Output the (x, y) coordinate of the center of the cell containing the given text.  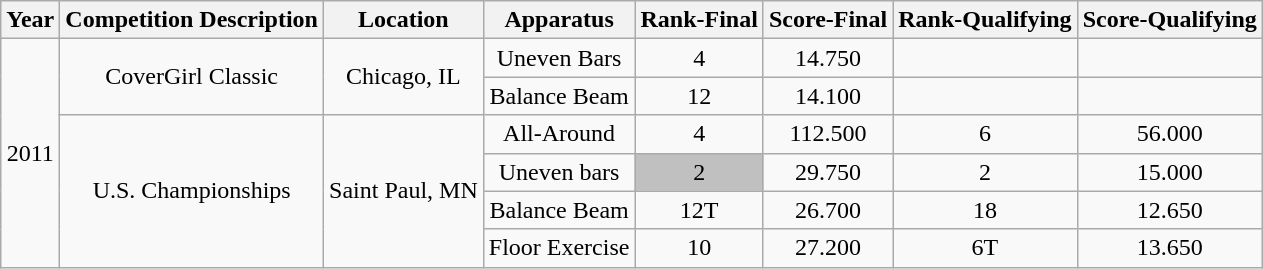
18 (985, 210)
112.500 (828, 134)
Saint Paul, MN (404, 191)
27.200 (828, 248)
2011 (30, 153)
14.100 (828, 96)
Chicago, IL (404, 77)
Uneven Bars (559, 58)
12 (699, 96)
6 (985, 134)
Floor Exercise (559, 248)
Location (404, 20)
U.S. Championships (192, 191)
29.750 (828, 172)
12T (699, 210)
Rank-Final (699, 20)
Year (30, 20)
13.650 (1170, 248)
12.650 (1170, 210)
10 (699, 248)
6T (985, 248)
All-Around (559, 134)
Apparatus (559, 20)
Competition Description (192, 20)
Rank-Qualifying (985, 20)
56.000 (1170, 134)
Uneven bars (559, 172)
CoverGirl Classic (192, 77)
15.000 (1170, 172)
14.750 (828, 58)
Score-Final (828, 20)
26.700 (828, 210)
Score-Qualifying (1170, 20)
